Detect which cell encompasses the target text, then output its [x, y] center coordinate. 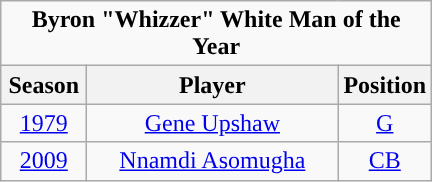
Byron "Whizzer" White Man of the Year [216, 34]
1979 [44, 123]
CB [385, 161]
Nnamdi Asomugha [212, 161]
Position [385, 85]
Player [212, 85]
G [385, 123]
Gene Upshaw [212, 123]
Season [44, 85]
2009 [44, 161]
